From the cell containing the given text, extract its center point as [X, Y] coordinate. 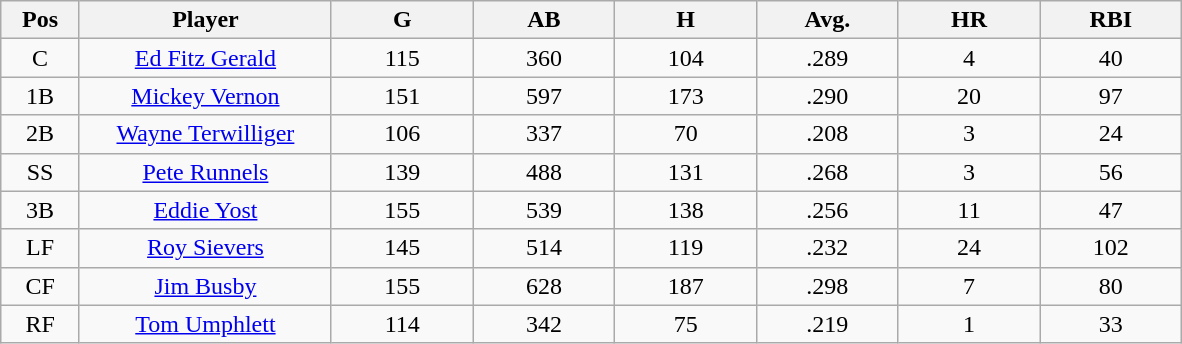
56 [1111, 172]
139 [402, 172]
Tom Umphlett [205, 324]
145 [402, 248]
1B [40, 96]
173 [686, 96]
.289 [828, 58]
.208 [828, 134]
628 [544, 286]
7 [969, 286]
Pete Runnels [205, 172]
Ed Fitz Gerald [205, 58]
.256 [828, 210]
Eddie Yost [205, 210]
115 [402, 58]
.219 [828, 324]
Player [205, 20]
47 [1111, 210]
33 [1111, 324]
11 [969, 210]
.298 [828, 286]
106 [402, 134]
RBI [1111, 20]
151 [402, 96]
597 [544, 96]
70 [686, 134]
2B [40, 134]
Jim Busby [205, 286]
C [40, 58]
3B [40, 210]
131 [686, 172]
1 [969, 324]
Pos [40, 20]
514 [544, 248]
75 [686, 324]
HR [969, 20]
Mickey Vernon [205, 96]
AB [544, 20]
20 [969, 96]
102 [1111, 248]
Wayne Terwilliger [205, 134]
SS [40, 172]
.290 [828, 96]
Roy Sievers [205, 248]
337 [544, 134]
539 [544, 210]
4 [969, 58]
.268 [828, 172]
G [402, 20]
114 [402, 324]
RF [40, 324]
360 [544, 58]
40 [1111, 58]
138 [686, 210]
H [686, 20]
Avg. [828, 20]
104 [686, 58]
.232 [828, 248]
119 [686, 248]
LF [40, 248]
342 [544, 324]
CF [40, 286]
488 [544, 172]
80 [1111, 286]
187 [686, 286]
97 [1111, 96]
